Detect which cell encompasses the target text, then output its (x, y) center coordinate. 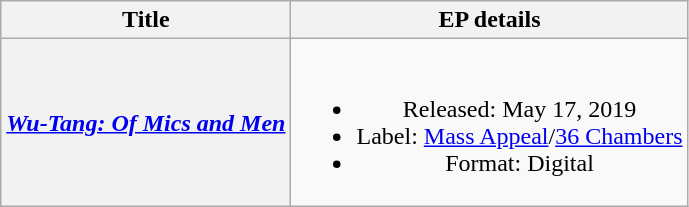
Released: May 17, 2019Label: Mass Appeal/36 ChambersFormat: Digital (490, 122)
Wu-Tang: Of Mics and Men (146, 122)
Title (146, 20)
EP details (490, 20)
